Return the [x, y] coordinate for the center point of the cell that contains the specified text.  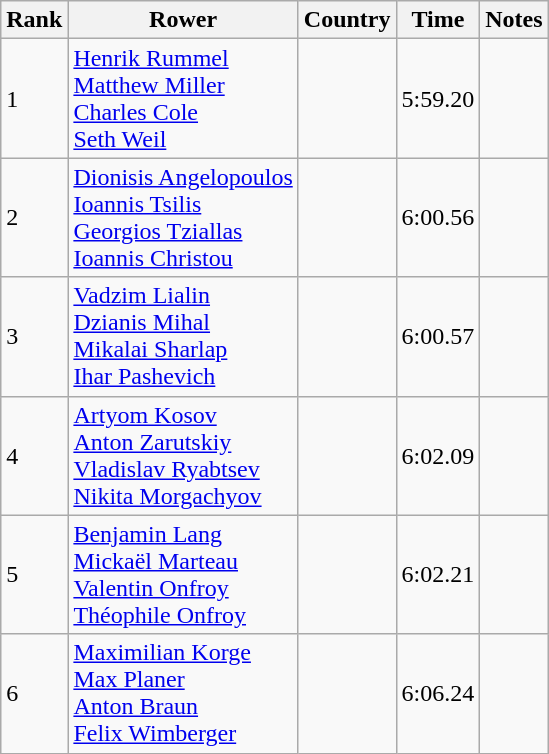
6:00.56 [438, 218]
6:02.21 [438, 574]
Henrik RummelMatthew MillerCharles ColeSeth Weil [183, 98]
Country [347, 20]
Time [438, 20]
Dionisis AngelopoulosIoannis TsilisGeorgios TziallasIoannis Christou [183, 218]
6 [34, 694]
Rank [34, 20]
Artyom KosovAnton ZarutskiyVladislav RyabtsevNikita Morgachyov [183, 456]
Notes [514, 20]
Benjamin LangMickaël MarteauValentin OnfroyThéophile Onfroy [183, 574]
Maximilian KorgeMax PlanerAnton BraunFelix Wimberger [183, 694]
6:06.24 [438, 694]
1 [34, 98]
Rower [183, 20]
2 [34, 218]
3 [34, 336]
Vadzim LialinDzianis MihalMikalai SharlapIhar Pashevich [183, 336]
6:02.09 [438, 456]
5 [34, 574]
4 [34, 456]
6:00.57 [438, 336]
5:59.20 [438, 98]
